Return (x, y) of the center of cell containing provided text 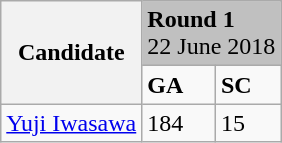
184 (179, 123)
15 (248, 123)
GA (179, 85)
SC (248, 85)
Candidate (72, 52)
Round 122 June 2018 (212, 34)
Yuji Iwasawa (72, 123)
